Detect which cell encompasses the target text, then output its [x, y] center coordinate. 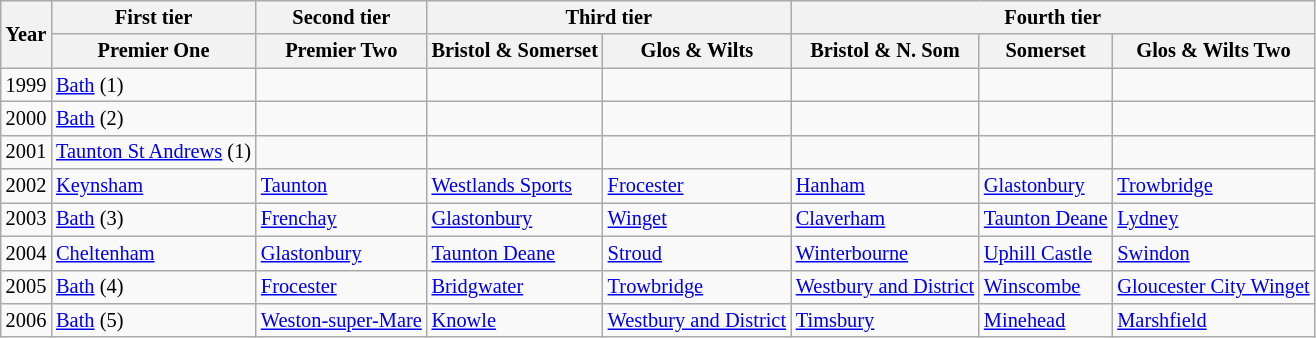
Second tier [342, 17]
Keynsham [154, 186]
Taunton St Andrews (1) [154, 152]
Bristol & Somerset [515, 51]
Frenchay [342, 219]
Winscombe [1046, 287]
Knowle [515, 320]
Year [26, 34]
2001 [26, 152]
Timsbury [885, 320]
Bristol & N. Som [885, 51]
Marshfield [1213, 320]
Somerset [1046, 51]
Glos & Wilts Two [1213, 51]
Third tier [609, 17]
Minehead [1046, 320]
Glos & Wilts [697, 51]
Cheltenham [154, 253]
First tier [154, 17]
2004 [26, 253]
2006 [26, 320]
Winterbourne [885, 253]
Uphill Castle [1046, 253]
Westlands Sports [515, 186]
Winget [697, 219]
Hanham [885, 186]
Lydney [1213, 219]
Bath (2) [154, 118]
2003 [26, 219]
Swindon [1213, 253]
Gloucester City Winget [1213, 287]
Claverham [885, 219]
Premier Two [342, 51]
2005 [26, 287]
Bridgwater [515, 287]
1999 [26, 85]
Taunton [342, 186]
Fourth tier [1053, 17]
Stroud [697, 253]
Bath (1) [154, 85]
2002 [26, 186]
Premier One [154, 51]
Bath (5) [154, 320]
Weston-super-Mare [342, 320]
2000 [26, 118]
Bath (4) [154, 287]
Bath (3) [154, 219]
